Search for the cell housing the specified text and yield its [x, y] center coordinate. 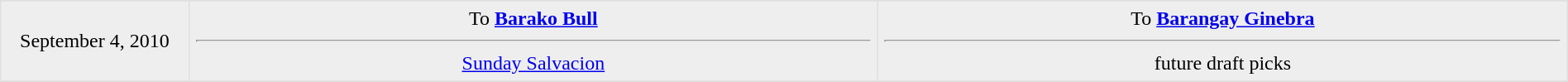
To Barako BullSunday Salvacion [533, 41]
To Barangay Ginebrafuture draft picks [1223, 41]
September 4, 2010 [94, 41]
